Return (x, y) of the center of cell containing provided text 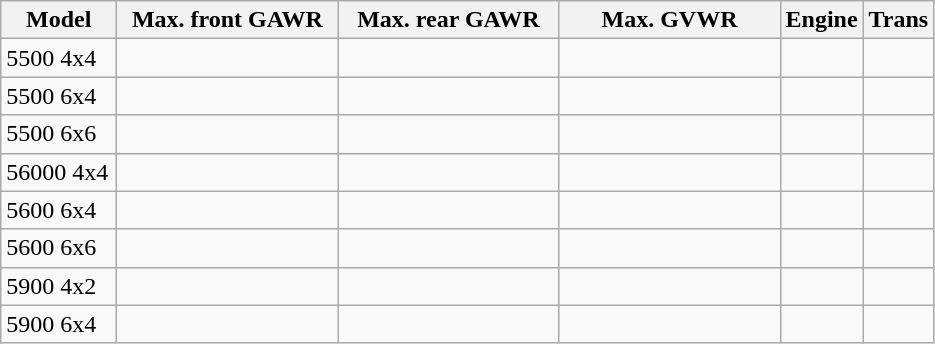
56000 4x4 (59, 172)
5500 6x4 (59, 96)
5900 6x4 (59, 324)
Max. front GAWR (228, 20)
5500 6x6 (59, 134)
Model (59, 20)
Engine (822, 20)
Max. GVWR (670, 20)
5600 6x4 (59, 210)
5500 4x4 (59, 58)
Trans (898, 20)
5600 6x6 (59, 248)
5900 4x2 (59, 286)
Max. rear GAWR (448, 20)
